Identify which cell holds the provided text, then report its (X, Y) central coordinate. 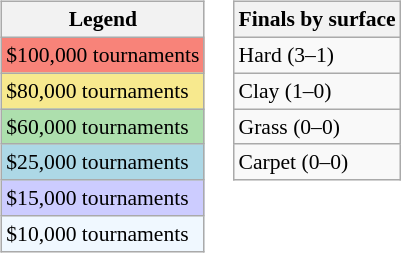
$60,000 tournaments (102, 127)
Grass (0–0) (318, 127)
Finals by surface (318, 20)
$15,000 tournaments (102, 198)
Legend (102, 20)
$10,000 tournaments (102, 234)
Carpet (0–0) (318, 162)
$80,000 tournaments (102, 91)
$100,000 tournaments (102, 55)
$25,000 tournaments (102, 162)
Hard (3–1) (318, 55)
Clay (1–0) (318, 91)
